Find where the given text appears and provide that cell's center as [x, y] coordinate. 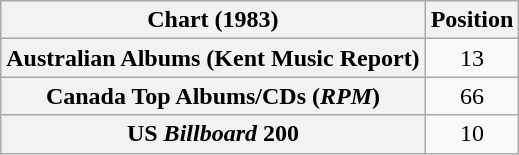
10 [472, 134]
Canada Top Albums/CDs (RPM) [213, 96]
66 [472, 96]
US Billboard 200 [213, 134]
13 [472, 58]
Australian Albums (Kent Music Report) [213, 58]
Chart (1983) [213, 20]
Position [472, 20]
